Scan for the cell matching the given text and deliver its (x, y) coordinate at center. 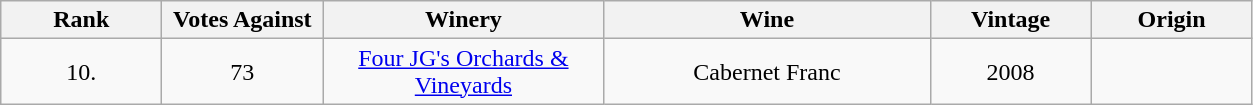
Cabernet Franc (767, 72)
10. (82, 72)
Vintage (1010, 20)
Winery (464, 20)
Wine (767, 20)
Votes Against (242, 20)
Origin (1172, 20)
Four JG's Orchards & Vineyards (464, 72)
73 (242, 72)
2008 (1010, 72)
Rank (82, 20)
